Extract the [X, Y] coordinate from the center of the cell holding the provided text.  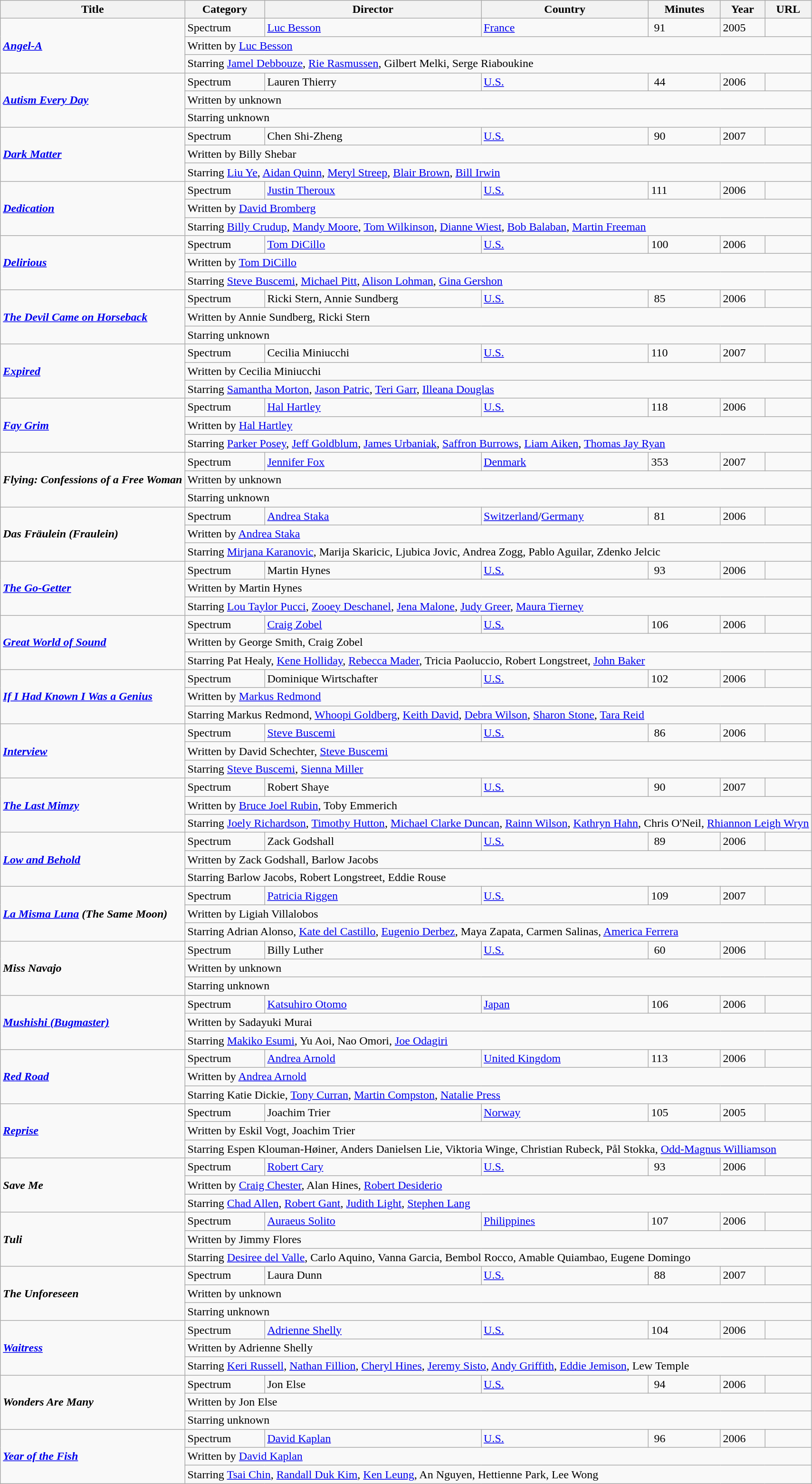
David Kaplan [373, 1438]
Philippines [565, 1221]
Low and Behold [93, 860]
Starring Makiko Esumi, Yu Aoi, Nao Omori, Joe Odagiri [498, 1040]
Starring Samantha Morton, Jason Patric, Teri Garr, Illeana Douglas [498, 389]
United Kingdom [565, 1058]
Starring Jamel Debbouze, Rie Rasmussen, Gilbert Melki, Serge Riaboukine [498, 64]
Written by Craig Chester, Alan Hines, Robert Desiderio [498, 1185]
Year of the Fish [93, 1456]
Minutes [684, 10]
Written by Martin Hynes [498, 588]
111 [684, 190]
Expired [93, 371]
The Devil Came on Horseback [93, 317]
Starring Katie Dickie, Tony Curran, Martin Compston, Natalie Press [498, 1094]
Cecilia Miniucchi [373, 353]
Robert Shaye [373, 787]
105 [684, 1113]
Written by David Bromberg [498, 208]
Written by Jimmy Flores [498, 1239]
Switzerland/Germany [565, 516]
Das Fräulein (Fraulein) [93, 534]
Red Road [93, 1076]
Written by Andrea Arnold [498, 1076]
Autism Every Day [93, 100]
Starring Joely Richardson, Timothy Hutton, Michael Clarke Duncan, Rainn Wilson, Kathryn Hahn, Chris O'Neil, Rhiannon Leigh Wryn [498, 823]
100 [684, 245]
Miss Navajo [93, 968]
Starring Desiree del Valle, Carlo Aquino, Vanna Garcia, Bembol Rocco, Amable Quiambao, Eugene Domingo [498, 1257]
Written by Tom DiCillo [498, 263]
81 [684, 516]
60 [684, 950]
The Last Mimzy [93, 805]
If I Had Known I Was a Genius [93, 697]
Angel-A [93, 46]
Starring Billy Crudup, Mandy Moore, Tom Wilkinson, Dianne Wiest, Bob Balaban, Martin Freeman [498, 227]
Robert Cary [373, 1167]
Fay Grim [93, 425]
91 [684, 28]
Starring Barlow Jacobs, Robert Longstreet, Eddie Rouse [498, 878]
Delirious [93, 263]
Starring Adrian Alonso, Kate del Castillo, Eugenio Derbez, Maya Zapata, Carmen Salinas, America Ferrera [498, 932]
44 [684, 82]
URL [788, 10]
Starring Markus Redmond, Whoopi Goldberg, Keith David, Debra Wilson, Sharon Stone, Tara Reid [498, 715]
Jennifer Fox [373, 461]
107 [684, 1221]
96 [684, 1438]
Laura Dunn [373, 1275]
Hal Hartley [373, 407]
104 [684, 1330]
Starring Steve Buscemi, Sienna Miller [498, 769]
Written by David Schechter, Steve Buscemi [498, 751]
88 [684, 1275]
Written by Sadayuki Murai [498, 1022]
Starring Lou Taylor Pucci, Zooey Deschanel, Jena Malone, Judy Greer, Maura Tierney [498, 606]
94 [684, 1384]
Denmark [565, 461]
109 [684, 896]
Katsuhiro Otomo [373, 1004]
Zack Godshall [373, 842]
Written by Eskil Vogt, Joachim Trier [498, 1131]
Starring Chad Allen, Robert Gant, Judith Light, Stephen Lang [498, 1203]
Dark Matter [93, 154]
Written by Zack Godshall, Barlow Jacobs [498, 860]
Ricki Stern, Annie Sundberg [373, 299]
Interview [93, 751]
Title [93, 10]
Justin Theroux [373, 190]
Luc Besson [373, 28]
113 [684, 1058]
Written by Bruce Joel Rubin, Toby Emmerich [498, 805]
Written by Ligiah Villalobos [498, 914]
85 [684, 299]
Tuli [93, 1239]
Starring Pat Healy, Kene Holliday, Rebecca Mader, Tricia Paoluccio, Robert Longstreet, John Baker [498, 661]
Category [225, 10]
Written by Cecilia Miniucchi [498, 371]
86 [684, 733]
Patricia Riggen [373, 896]
Dedication [93, 208]
Wonders Are Many [93, 1402]
Starring Keri Russell, Nathan Fillion, Cheryl Hines, Jeremy Sisto, Andy Griffith, Eddie Jemison, Lew Temple [498, 1366]
Japan [565, 1004]
Written by Annie Sundberg, Ricki Stern [498, 317]
Starring Parker Posey, Jeff Goldblum, James Urbaniak, Saffron Burrows, Liam Aiken, Thomas Jay Ryan [498, 443]
Norway [565, 1113]
Country [565, 10]
Joachim Trier [373, 1113]
Reprise [93, 1131]
Lauren Thierry [373, 82]
Andrea Staka [373, 516]
353 [684, 461]
Waitress [93, 1348]
Starring Espen Klouman-Høiner, Anders Danielsen Lie, Viktoria Winge, Christian Rubeck, Pål Stokka, Odd-Magnus Williamson [498, 1149]
Andrea Arnold [373, 1058]
89 [684, 842]
Starring Steve Buscemi, Michael Pitt, Alison Lohman, Gina Gershon [498, 281]
Written by David Kaplan [498, 1456]
Save Me [93, 1185]
Written by Markus Redmond [498, 697]
Craig Zobel [373, 624]
Written by Billy Shebar [498, 154]
Written by Jon Else [498, 1402]
Written by Luc Besson [498, 46]
Starring Tsai Chin, Randall Duk Kim, Ken Leung, An Nguyen, Hettienne Park, Lee Wong [498, 1474]
Great World of Sound [93, 642]
Jon Else [373, 1384]
Starring Liu Ye, Aidan Quinn, Meryl Streep, Blair Brown, Bill Irwin [498, 172]
102 [684, 679]
Dominique Wirtschafter [373, 679]
Adrienne Shelly [373, 1330]
Director [373, 10]
Tom DiCillo [373, 245]
110 [684, 353]
Year [743, 10]
Flying: Confessions of a Free Woman [93, 479]
Martin Hynes [373, 570]
Written by Adrienne Shelly [498, 1348]
118 [684, 407]
The Go-Getter [93, 588]
The Unforeseen [93, 1293]
Billy Luther [373, 950]
Written by Andrea Staka [498, 534]
La Misma Luna (The Same Moon) [93, 914]
Steve Buscemi [373, 733]
Written by Hal Hartley [498, 425]
Chen Shi-Zheng [373, 136]
Auraeus Solito [373, 1221]
Written by George Smith, Craig Zobel [498, 642]
Mushishi (Bugmaster) [93, 1022]
Starring Mirjana Karanovic, Marija Skaricic, Ljubica Jovic, Andrea Zogg, Pablo Aguilar, Zdenko Jelcic [498, 552]
France [565, 28]
